Provide the (x, y) coordinate of the cell's center where the given text is located.  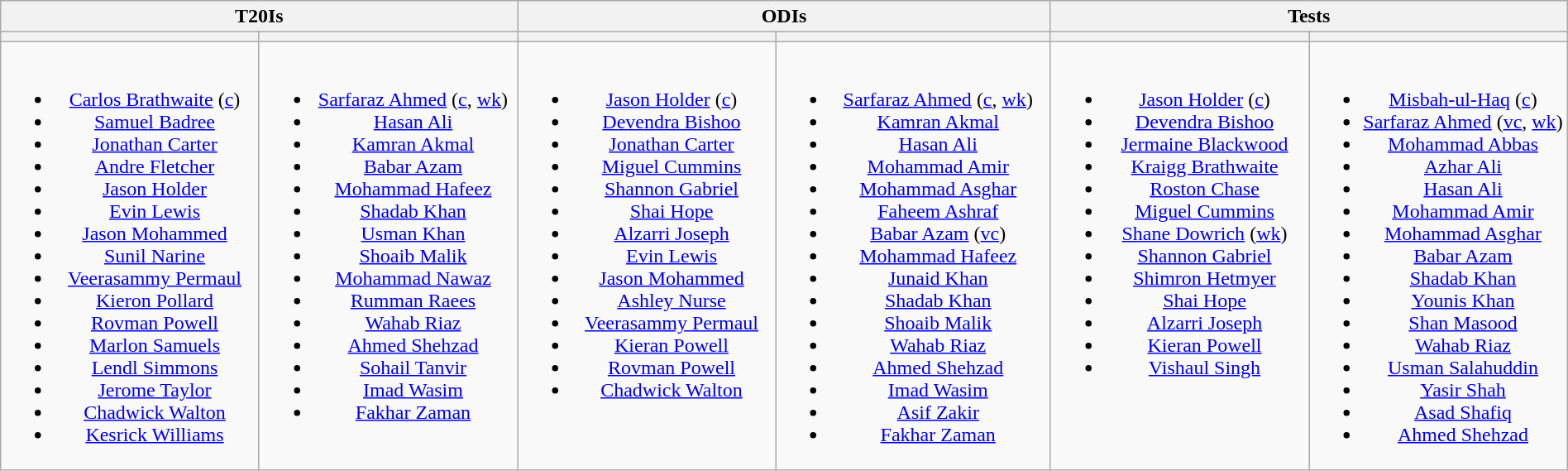
T20Is (260, 17)
ODIs (784, 17)
Tests (1308, 17)
